Determine the [x, y] coordinate at the center of the cell enclosing the given text.  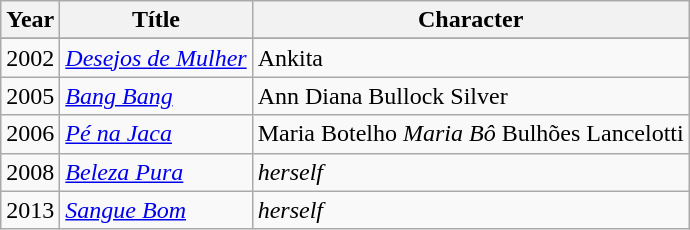
2006 [30, 134]
2005 [30, 96]
2008 [30, 172]
Character [470, 20]
Sangue Bom [156, 210]
Bang Bang [156, 96]
Desejos de Mulher [156, 58]
Pé na Jaca [156, 134]
Ann Diana Bullock Silver [470, 96]
2002 [30, 58]
2013 [30, 210]
Year [30, 20]
Maria Botelho Maria Bô Bulhões Lancelotti [470, 134]
Ankita [470, 58]
Beleza Pura [156, 172]
Títle [156, 20]
